Search for the cell housing the specified text and yield its (X, Y) center coordinate. 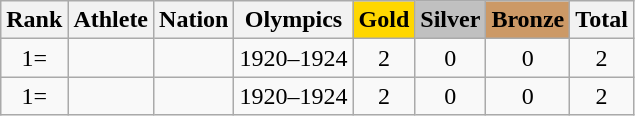
Athlete (111, 20)
Total (602, 20)
Rank (34, 20)
Bronze (528, 20)
Gold (384, 20)
Silver (450, 20)
Nation (194, 20)
Olympics (294, 20)
